Determine the [x, y] coordinate at the center of the cell enclosing the given text.  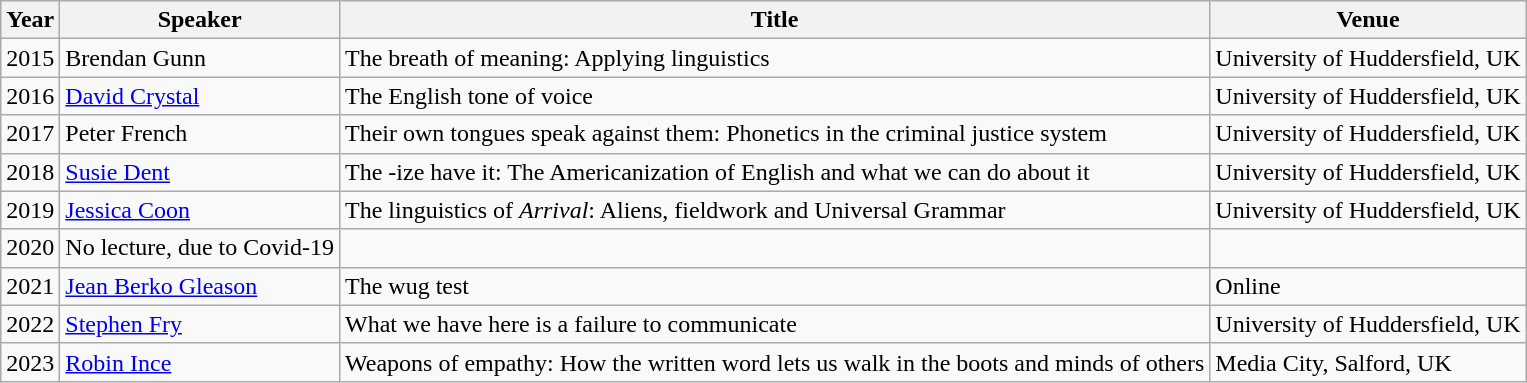
2020 [30, 248]
Online [1368, 286]
Venue [1368, 20]
Title [774, 20]
Stephen Fry [200, 324]
Jean Berko Gleason [200, 286]
The -ize have it: The Americanization of English and what we can do about it [774, 172]
Jessica Coon [200, 210]
Speaker [200, 20]
2017 [30, 134]
Susie Dent [200, 172]
Brendan Gunn [200, 58]
Peter French [200, 134]
Weapons of empathy: How the written word lets us walk in the boots and minds of others [774, 362]
Robin Ince [200, 362]
Year [30, 20]
2015 [30, 58]
The linguistics of Arrival: Aliens, fieldwork and Universal Grammar [774, 210]
Their own tongues speak against them: Phonetics in the criminal justice system [774, 134]
The English tone of voice [774, 96]
David Crystal [200, 96]
2023 [30, 362]
2022 [30, 324]
The wug test [774, 286]
2018 [30, 172]
The breath of meaning: Applying linguistics [774, 58]
2021 [30, 286]
What we have here is a failure to communicate [774, 324]
No lecture, due to Covid-19 [200, 248]
2019 [30, 210]
Media City, Salford, UK [1368, 362]
2016 [30, 96]
